Search for the cell housing the specified text and yield its [X, Y] center coordinate. 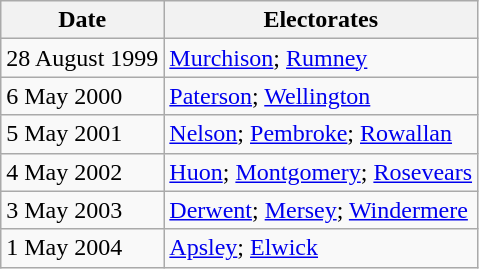
Murchison; Rumney [321, 58]
1 May 2004 [82, 248]
6 May 2000 [82, 96]
Electorates [321, 20]
Paterson; Wellington [321, 96]
Apsley; Elwick [321, 248]
Nelson; Pembroke; Rowallan [321, 134]
4 May 2002 [82, 172]
3 May 2003 [82, 210]
Derwent; Mersey; Windermere [321, 210]
5 May 2001 [82, 134]
Date [82, 20]
Huon; Montgomery; Rosevears [321, 172]
28 August 1999 [82, 58]
